Determine the [x, y] coordinate at the center of the cell enclosing the given text.  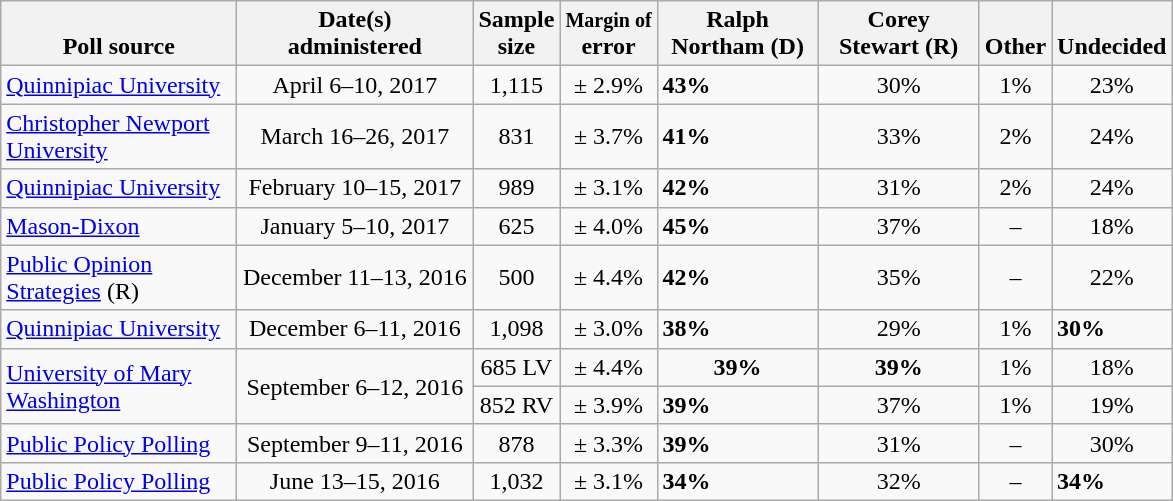
University of Mary Washington [119, 386]
1,115 [516, 85]
23% [1112, 85]
CoreyStewart (R) [898, 34]
± 3.3% [608, 443]
22% [1112, 278]
35% [898, 278]
29% [898, 329]
Undecided [1112, 34]
852 RV [516, 405]
± 3.7% [608, 136]
September 9–11, 2016 [355, 443]
± 2.9% [608, 85]
43% [738, 85]
± 3.9% [608, 405]
Mason-Dixon [119, 226]
Poll source [119, 34]
December 6–11, 2016 [355, 329]
Other [1015, 34]
RalphNortham (D) [738, 34]
1,032 [516, 481]
625 [516, 226]
Margin oferror [608, 34]
831 [516, 136]
19% [1112, 405]
February 10–15, 2017 [355, 188]
December 11–13, 2016 [355, 278]
41% [738, 136]
± 4.0% [608, 226]
685 LV [516, 367]
Public Opinion Strategies (R) [119, 278]
Samplesize [516, 34]
32% [898, 481]
878 [516, 443]
989 [516, 188]
April 6–10, 2017 [355, 85]
500 [516, 278]
Christopher Newport University [119, 136]
1,098 [516, 329]
33% [898, 136]
± 3.0% [608, 329]
June 13–15, 2016 [355, 481]
September 6–12, 2016 [355, 386]
38% [738, 329]
45% [738, 226]
Date(s)administered [355, 34]
January 5–10, 2017 [355, 226]
March 16–26, 2017 [355, 136]
